Find where the given text appears and provide that cell's center as [x, y] coordinate. 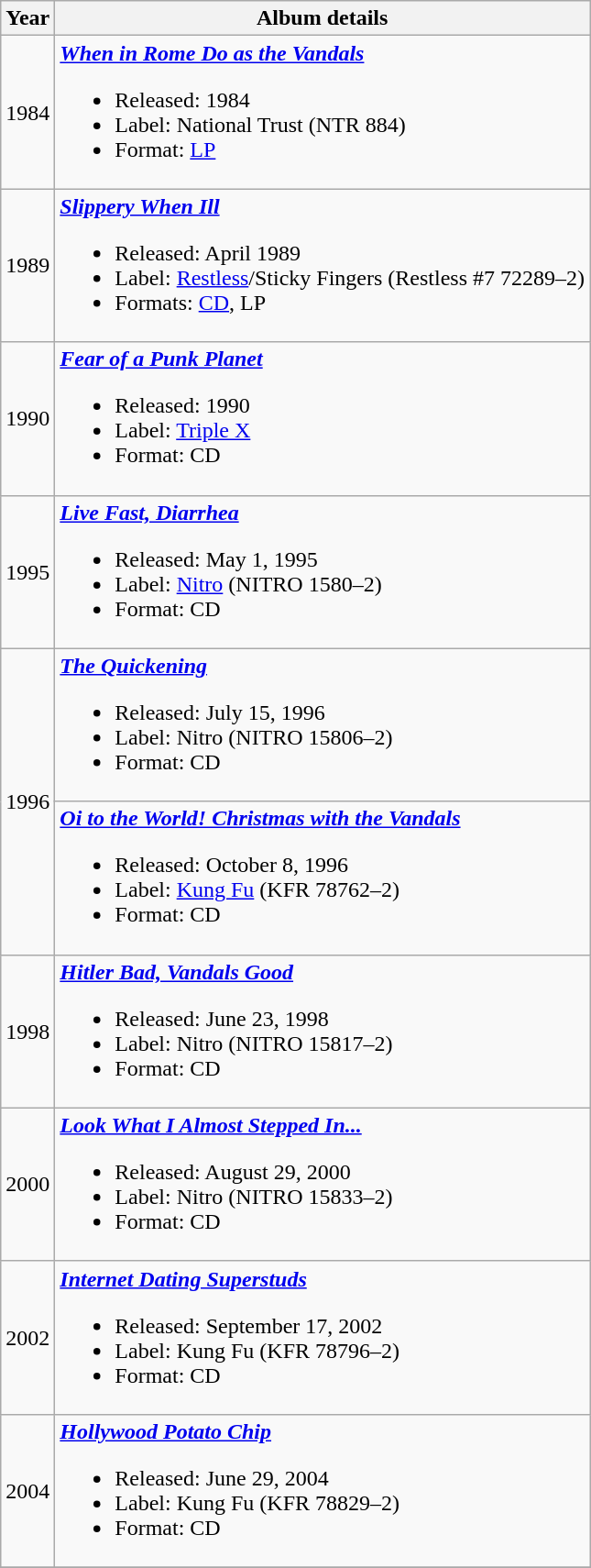
Slippery When IllReleased: April 1989Label: Restless/Sticky Fingers (Restless #7 72289–2)Formats: CD, LP [323, 266]
Year [27, 18]
2002 [27, 1337]
2000 [27, 1185]
Live Fast, DiarrheaReleased: May 1, 1995Label: Nitro (NITRO 1580–2)Format: CD [323, 572]
Look What I Almost Stepped In...Released: August 29, 2000Label: Nitro (NITRO 15833–2)Format: CD [323, 1185]
Oi to the World! Christmas with the VandalsReleased: October 8, 1996Label: Kung Fu (KFR 78762–2)Format: CD [323, 878]
1996 [27, 801]
1995 [27, 572]
1984 [27, 112]
1998 [27, 1031]
The QuickeningReleased: July 15, 1996Label: Nitro (NITRO 15806–2)Format: CD [323, 724]
Album details [323, 18]
Internet Dating SuperstudsReleased: September 17, 2002Label: Kung Fu (KFR 78796–2)Format: CD [323, 1337]
2004 [27, 1491]
Hitler Bad, Vandals GoodReleased: June 23, 1998Label: Nitro (NITRO 15817–2)Format: CD [323, 1031]
1990 [27, 418]
Fear of a Punk PlanetReleased: 1990Label: Triple XFormat: CD [323, 418]
1989 [27, 266]
Hollywood Potato ChipReleased: June 29, 2004Label: Kung Fu (KFR 78829–2)Format: CD [323, 1491]
When in Rome Do as the VandalsReleased: 1984Label: National Trust (NTR 884)Format: LP [323, 112]
